From the cell containing the given text, extract its center point as [x, y] coordinate. 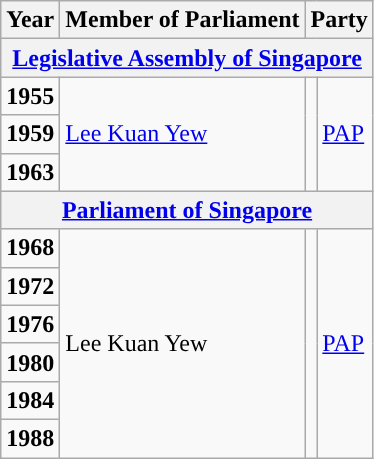
Parliament of Singapore [188, 210]
1963 [30, 172]
1972 [30, 286]
1988 [30, 438]
Year [30, 20]
1980 [30, 362]
1984 [30, 400]
Member of Parliament [182, 20]
Legislative Assembly of Singapore [188, 58]
1959 [30, 134]
1955 [30, 96]
1976 [30, 324]
1968 [30, 248]
Party [339, 20]
